Output the (x, y) coordinate of the center of the cell containing the given text.  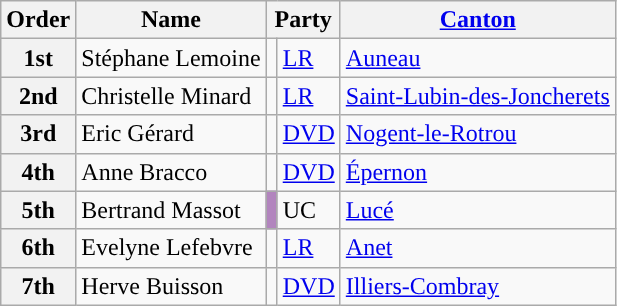
Stéphane Lemoine (171, 58)
6th (38, 248)
Evelyne Lefebvre (171, 248)
Party (303, 20)
Bertrand Massot (171, 210)
Order (38, 20)
Name (171, 20)
1st (38, 58)
Saint-Lubin-des-Joncherets (478, 96)
Anne Bracco (171, 172)
7th (38, 286)
Épernon (478, 172)
Herve Buisson (171, 286)
Eric Gérard (171, 134)
UC (308, 210)
Nogent-le-Rotrou (478, 134)
Canton (478, 20)
2nd (38, 96)
Auneau (478, 58)
Lucé (478, 210)
4th (38, 172)
Anet (478, 248)
3rd (38, 134)
Christelle Minard (171, 96)
5th (38, 210)
Illiers-Combray (478, 286)
